Locate the cell with the specified text and output its [X, Y] center coordinate. 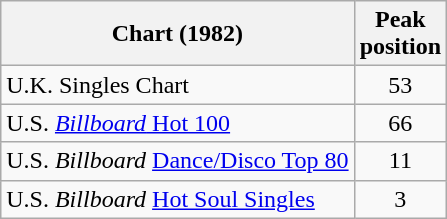
66 [400, 123]
U.S. Billboard Dance/Disco Top 80 [178, 161]
Peakposition [400, 34]
U.K. Singles Chart [178, 85]
53 [400, 85]
Chart (1982) [178, 34]
11 [400, 161]
U.S. Billboard Hot Soul Singles [178, 199]
3 [400, 199]
U.S. Billboard Hot 100 [178, 123]
